Output the (X, Y) coordinate of the center of the cell containing the given text.  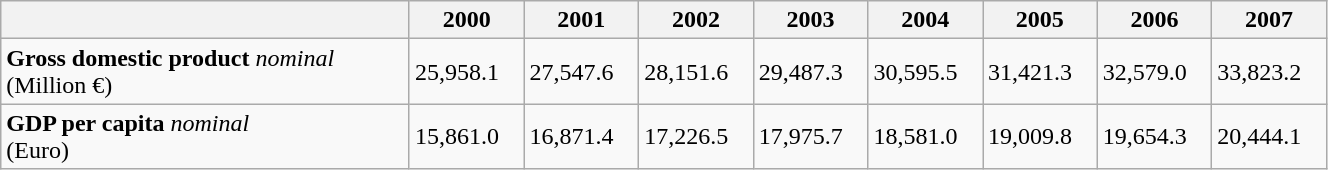
19,009.8 (1040, 136)
25,958.1 (466, 72)
2006 (1154, 20)
28,151.6 (696, 72)
33,823.2 (1270, 72)
2003 (810, 20)
30,595.5 (926, 72)
31,421.3 (1040, 72)
Gross domestic product nominal(Million €) (206, 72)
32,579.0 (1154, 72)
16,871.4 (582, 136)
15,861.0 (466, 136)
20,444.1 (1270, 136)
17,226.5 (696, 136)
2004 (926, 20)
GDP per capita nominal(Euro) (206, 136)
2000 (466, 20)
18,581.0 (926, 136)
19,654.3 (1154, 136)
2002 (696, 20)
2005 (1040, 20)
27,547.6 (582, 72)
17,975.7 (810, 136)
2001 (582, 20)
2007 (1270, 20)
29,487.3 (810, 72)
